Find where the given text appears and provide that cell's center as [x, y] coordinate. 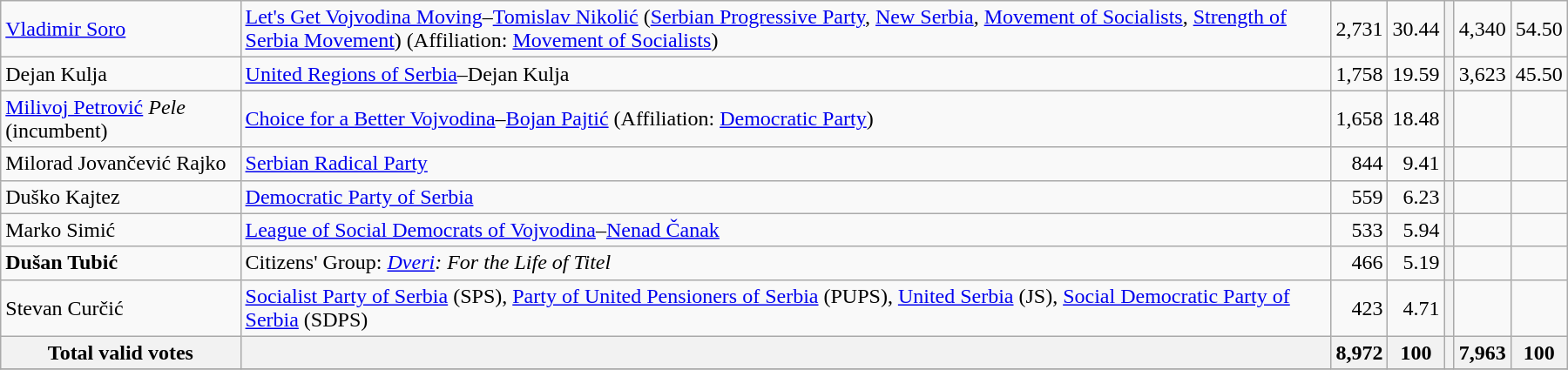
Dušan Tubić [120, 263]
4.71 [1416, 308]
18.48 [1416, 118]
8,972 [1359, 353]
1,658 [1359, 118]
54.50 [1538, 30]
3,623 [1483, 74]
9.41 [1416, 164]
Choice for a Better Vojvodina–Bojan Pajtić (Affiliation: Democratic Party) [786, 118]
466 [1359, 263]
Socialist Party of Serbia (SPS), Party of United Pensioners of Serbia (PUPS), United Serbia (JS), Social Democratic Party of Serbia (SDPS) [786, 308]
League of Social Democrats of Vojvodina–Nenad Čanak [786, 230]
4,340 [1483, 30]
30.44 [1416, 30]
Serbian Radical Party [786, 164]
2,731 [1359, 30]
533 [1359, 230]
559 [1359, 197]
Dejan Kulja [120, 74]
45.50 [1538, 74]
Stevan Curčić [120, 308]
Total valid votes [120, 353]
423 [1359, 308]
7,963 [1483, 353]
United Regions of Serbia–Dejan Kulja [786, 74]
5.19 [1416, 263]
844 [1359, 164]
Duško Kajtez [120, 197]
Democratic Party of Serbia [786, 197]
Milivoj Petrović Pele (incumbent) [120, 118]
Marko Simić [120, 230]
19.59 [1416, 74]
5.94 [1416, 230]
Vladimir Soro [120, 30]
6.23 [1416, 197]
1,758 [1359, 74]
Milorad Jovančević Rajko [120, 164]
Citizens' Group: Dveri: For the Life of Titel [786, 263]
